Determine the (x, y) coordinate at the center of the cell enclosing the given text.  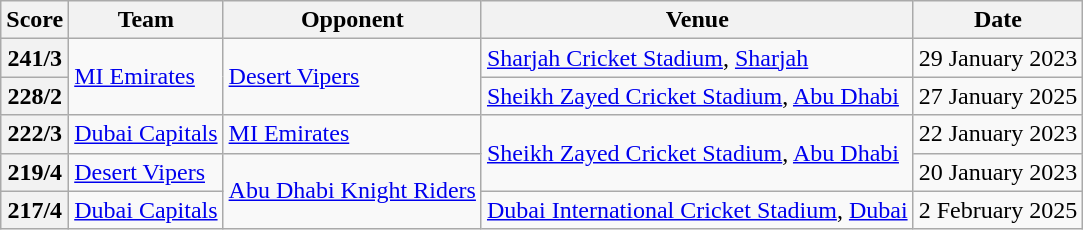
22 January 2023 (998, 134)
Opponent (352, 20)
Dubai International Cricket Stadium, Dubai (697, 210)
20 January 2023 (998, 172)
Sharjah Cricket Stadium, Sharjah (697, 58)
2 February 2025 (998, 210)
228/2 (35, 96)
222/3 (35, 134)
Venue (697, 20)
29 January 2023 (998, 58)
241/3 (35, 58)
Date (998, 20)
Abu Dhabi Knight Riders (352, 191)
Score (35, 20)
219/4 (35, 172)
217/4 (35, 210)
Team (146, 20)
27 January 2025 (998, 96)
